Capture the cell that displays the provided text and extract its (X, Y) central coordinate. 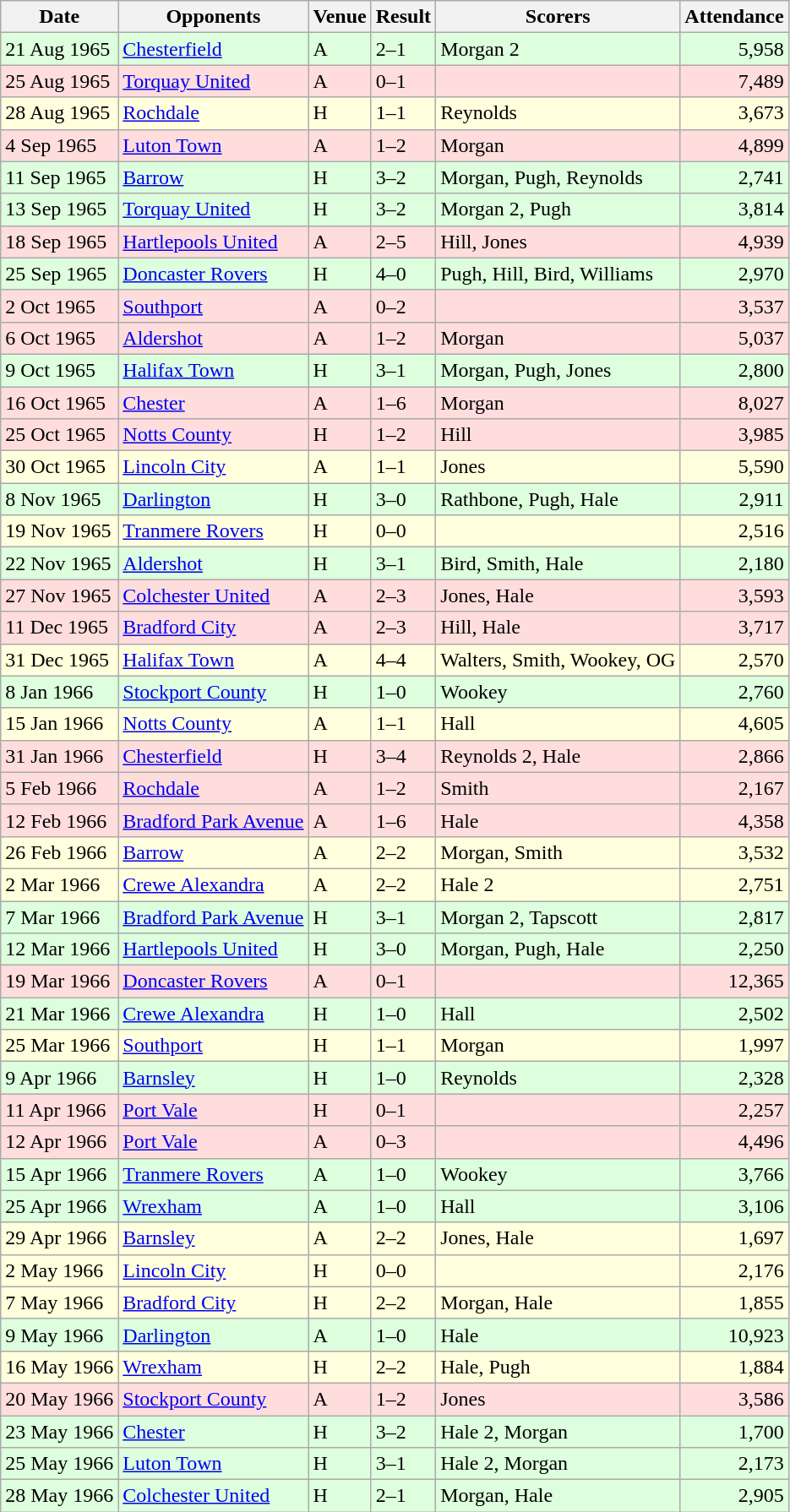
9 Oct 1965 (59, 370)
Morgan 2 (558, 49)
31 Dec 1965 (59, 660)
Pugh, Hill, Bird, Williams (558, 274)
21 Aug 1965 (59, 49)
19 Mar 1966 (59, 982)
0–3 (403, 1142)
4–0 (403, 274)
11 Dec 1965 (59, 628)
16 May 1966 (59, 1367)
25 Apr 1966 (59, 1206)
22 Nov 1965 (59, 563)
Smith (558, 788)
Morgan, Smith (558, 852)
25 Sep 1965 (59, 274)
4,605 (734, 724)
29 Apr 1966 (59, 1238)
25 Oct 1965 (59, 435)
Morgan 2, Pugh (558, 209)
2 Mar 1966 (59, 884)
20 May 1966 (59, 1399)
2,176 (734, 1270)
1,997 (734, 1046)
8 Nov 1965 (59, 499)
2,167 (734, 788)
5,590 (734, 467)
3,814 (734, 209)
3,106 (734, 1206)
Hill, Hale (558, 628)
15 Jan 1966 (59, 724)
2,817 (734, 916)
Morgan, Pugh, Reynolds (558, 177)
4–4 (403, 660)
4,939 (734, 242)
7 Mar 1966 (59, 916)
2,800 (734, 370)
Venue (340, 17)
2,516 (734, 531)
18 Sep 1965 (59, 242)
Morgan, Pugh, Jones (558, 370)
6 Oct 1965 (59, 338)
Morgan, Pugh, Hale (558, 949)
25 Mar 1966 (59, 1046)
28 Aug 1965 (59, 113)
1,697 (734, 1238)
8,027 (734, 403)
11 Apr 1966 (59, 1110)
13 Sep 1965 (59, 209)
Attendance (734, 17)
5,037 (734, 338)
12 Feb 1966 (59, 820)
3,532 (734, 852)
2 Oct 1965 (59, 306)
2,180 (734, 563)
30 Oct 1965 (59, 467)
2 May 1966 (59, 1270)
3,673 (734, 113)
4,358 (734, 820)
16 Oct 1965 (59, 403)
3,766 (734, 1174)
3,593 (734, 596)
Hill, Jones (558, 242)
2,328 (734, 1078)
12 Apr 1966 (59, 1142)
1,855 (734, 1303)
2,911 (734, 499)
15 Apr 1966 (59, 1174)
11 Sep 1965 (59, 177)
2,250 (734, 949)
9 May 1966 (59, 1335)
3,985 (734, 435)
23 May 1966 (59, 1432)
0–2 (403, 306)
1,884 (734, 1367)
Reynolds 2, Hale (558, 756)
4 Sep 1965 (59, 145)
25 May 1966 (59, 1464)
12 Mar 1966 (59, 949)
9 Apr 1966 (59, 1078)
Morgan 2, Tapscott (558, 916)
31 Jan 1966 (59, 756)
2,751 (734, 884)
2,866 (734, 756)
Walters, Smith, Wookey, OG (558, 660)
7,489 (734, 81)
2,173 (734, 1464)
8 Jan 1966 (59, 692)
4,496 (734, 1142)
4,899 (734, 145)
27 Nov 1965 (59, 596)
2,257 (734, 1110)
2–5 (403, 242)
2,741 (734, 177)
Result (403, 17)
Opponents (213, 17)
2,570 (734, 660)
Scorers (558, 17)
2,502 (734, 1014)
2,970 (734, 274)
12,365 (734, 982)
3,537 (734, 306)
28 May 1966 (59, 1496)
Hale 2 (558, 884)
25 Aug 1965 (59, 81)
10,923 (734, 1335)
3,717 (734, 628)
26 Feb 1966 (59, 852)
Bird, Smith, Hale (558, 563)
Rathbone, Pugh, Hale (558, 499)
21 Mar 1966 (59, 1014)
2,760 (734, 692)
3–4 (403, 756)
Date (59, 17)
19 Nov 1965 (59, 531)
2,905 (734, 1496)
Hill (558, 435)
3,586 (734, 1399)
5,958 (734, 49)
5 Feb 1966 (59, 788)
1,700 (734, 1432)
7 May 1966 (59, 1303)
Hale, Pugh (558, 1367)
